Locate the cell with the specified text and output its (x, y) center coordinate. 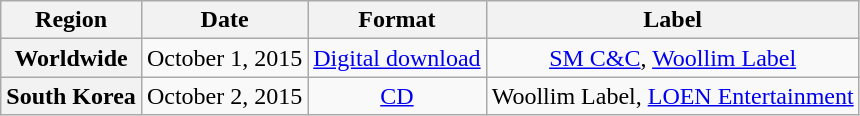
SM C&C, Woollim Label (672, 58)
Format (397, 20)
CD (397, 96)
South Korea (72, 96)
Worldwide (72, 58)
Woollim Label, LOEN Entertainment (672, 96)
Label (672, 20)
Date (224, 20)
October 2, 2015 (224, 96)
Digital download (397, 58)
Region (72, 20)
October 1, 2015 (224, 58)
